Determine the [x, y] coordinate at the center of the cell enclosing the given text.  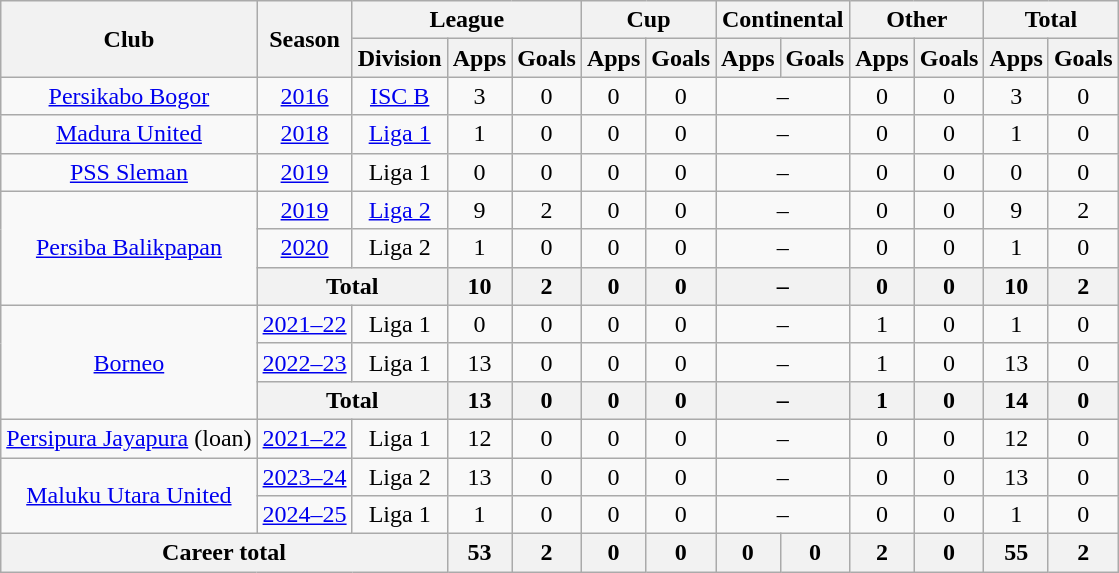
Borneo [129, 362]
Club [129, 39]
League [466, 20]
2022–23 [304, 362]
Madura United [129, 134]
14 [1016, 400]
Other [917, 20]
2016 [304, 96]
Cup [648, 20]
PSS Sleman [129, 172]
53 [479, 553]
2018 [304, 134]
2023–24 [304, 477]
2024–25 [304, 515]
Career total [224, 553]
Season [304, 39]
2020 [304, 248]
ISC B [400, 96]
Persiba Balikpapan [129, 248]
55 [1016, 553]
Persikabo Bogor [129, 96]
Persipura Jayapura (loan) [129, 438]
Continental [783, 20]
Maluku Utara United [129, 496]
Division [400, 58]
